Output the (x, y) coordinate of the center of the cell containing the given text.  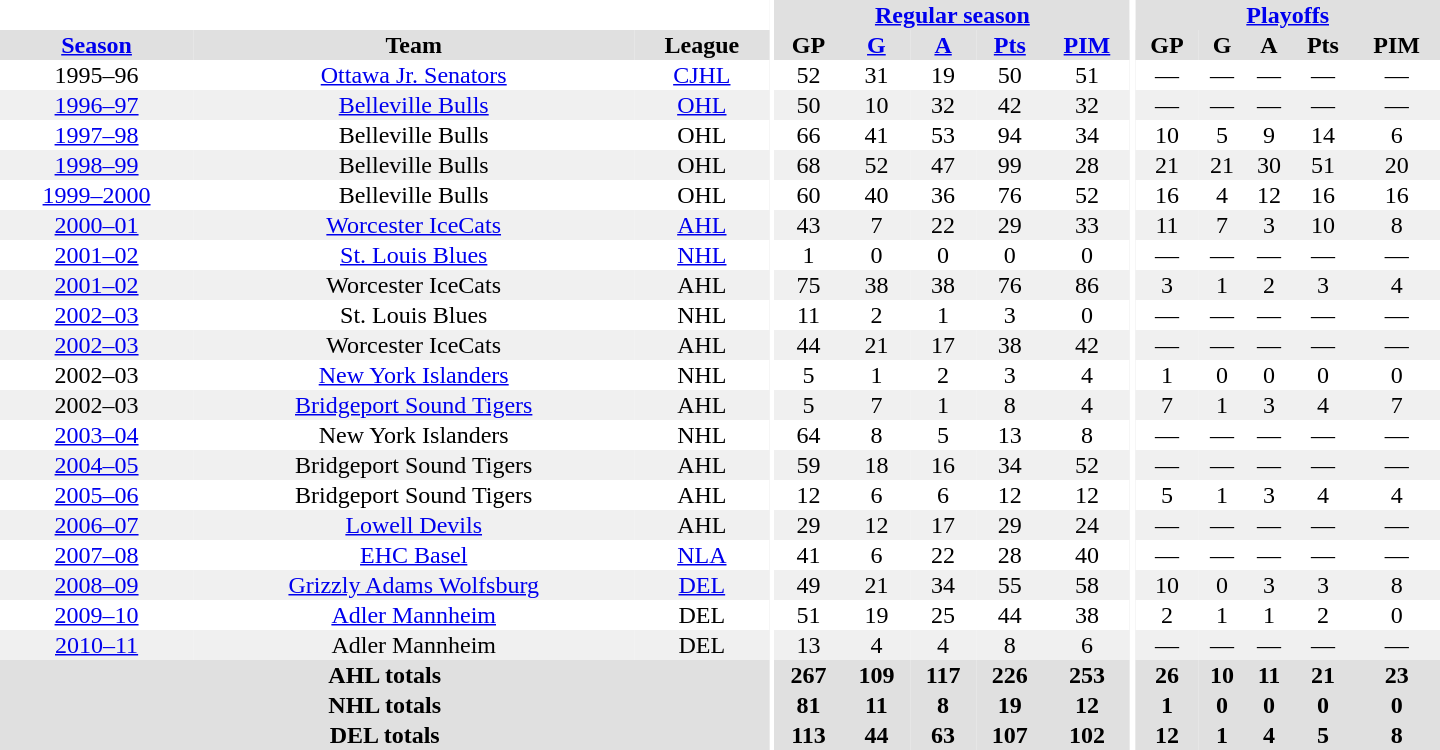
DEL totals (384, 735)
14 (1324, 135)
1998–99 (96, 165)
81 (809, 705)
20 (1396, 165)
Playoffs (1288, 15)
43 (809, 225)
86 (1087, 285)
24 (1087, 525)
267 (809, 675)
30 (1270, 165)
2000–01 (96, 225)
Ottawa Jr. Senators (414, 75)
60 (809, 195)
64 (809, 435)
25 (943, 615)
CJHL (702, 75)
47 (943, 165)
1997–98 (96, 135)
75 (809, 285)
68 (809, 165)
113 (809, 735)
102 (1087, 735)
66 (809, 135)
99 (1010, 165)
58 (1087, 585)
NHL totals (384, 705)
63 (943, 735)
2006–07 (96, 525)
League (702, 45)
2009–10 (96, 615)
55 (1010, 585)
109 (876, 675)
Lowell Devils (414, 525)
EHC Basel (414, 555)
AHL totals (384, 675)
53 (943, 135)
Regular season (953, 15)
1995–96 (96, 75)
31 (876, 75)
253 (1087, 675)
9 (1270, 135)
2005–06 (96, 495)
23 (1396, 675)
Season (96, 45)
2004–05 (96, 465)
59 (809, 465)
226 (1010, 675)
49 (809, 585)
26 (1166, 675)
33 (1087, 225)
36 (943, 195)
1996–97 (96, 105)
2003–04 (96, 435)
2010–11 (96, 645)
Grizzly Adams Wolfsburg (414, 585)
117 (943, 675)
NLA (702, 555)
107 (1010, 735)
Team (414, 45)
2008–09 (96, 585)
18 (876, 465)
2007–08 (96, 555)
94 (1010, 135)
1999–2000 (96, 195)
